Capture the cell that displays the provided text and extract its (x, y) central coordinate. 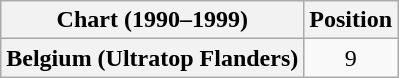
Belgium (Ultratop Flanders) (152, 58)
9 (351, 58)
Position (351, 20)
Chart (1990–1999) (152, 20)
